From the cell containing the given text, extract its center point as [X, Y] coordinate. 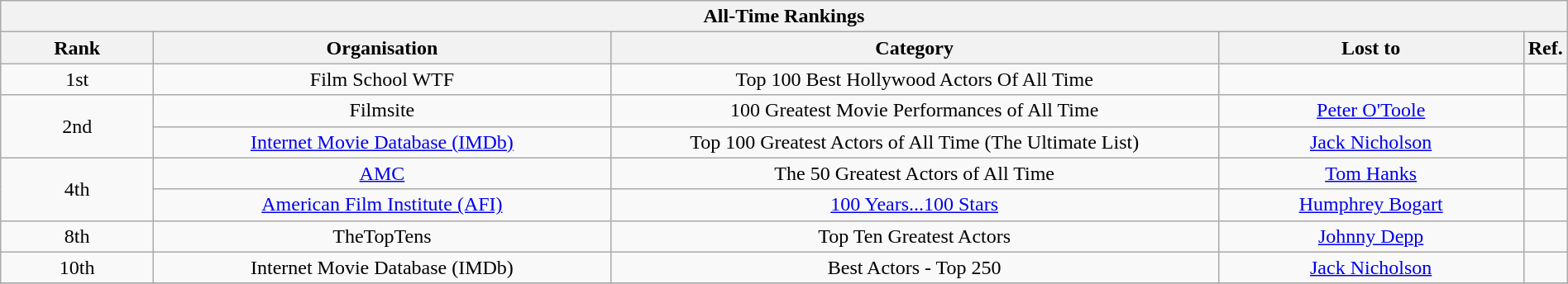
All-Time Rankings [784, 17]
Peter O'Toole [1371, 111]
Top 100 Best Hollywood Actors Of All Time [915, 79]
Lost to [1371, 48]
Johnny Depp [1371, 236]
Rank [78, 48]
Category [915, 48]
Humphrey Bogart [1371, 205]
4th [78, 189]
Top Ten Greatest Actors [915, 236]
Ref. [1545, 48]
8th [78, 236]
Filmsite [382, 111]
Top 100 Greatest Actors of All Time (The Ultimate List) [915, 142]
AMC [382, 173]
Film School WTF [382, 79]
Organisation [382, 48]
10th [78, 267]
2nd [78, 126]
Tom Hanks [1371, 173]
TheTopTens [382, 236]
100 Greatest Movie Performances of All Time [915, 111]
100 Years...100 Stars [915, 205]
The 50 Greatest Actors of All Time [915, 173]
1st [78, 79]
American Film Institute (AFI) [382, 205]
Best Actors - Top 250 [915, 267]
